For the text-containing cell, return its midpoint in [X, Y] coordinate format. 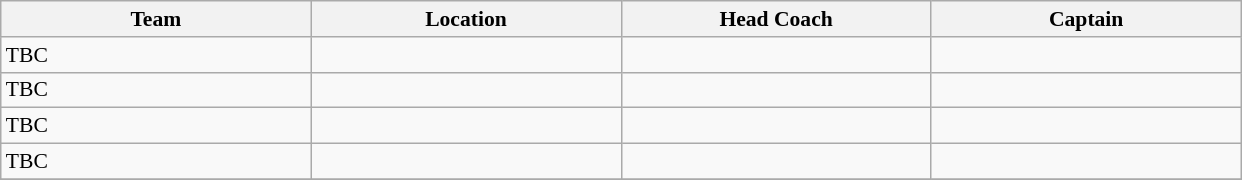
Team [156, 19]
Captain [1086, 19]
Head Coach [776, 19]
Location [466, 19]
